Find where the given text appears and provide that cell's center as [X, Y] coordinate. 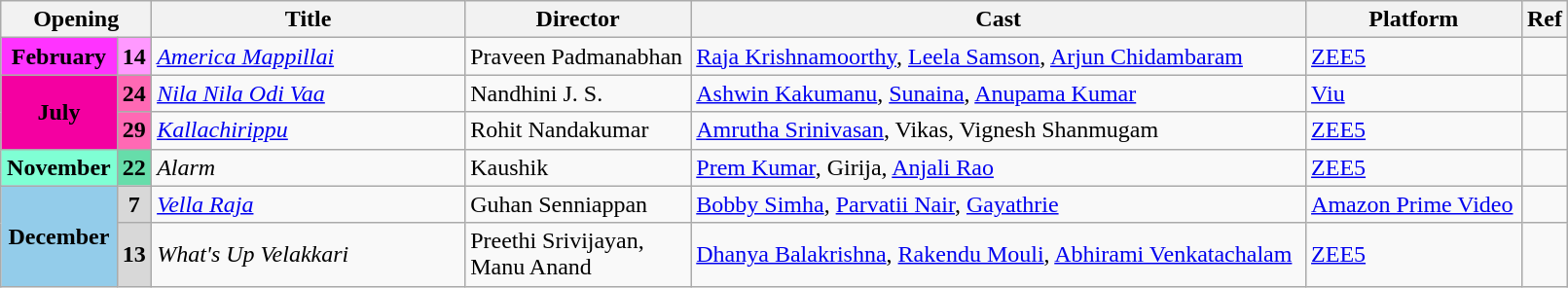
February [58, 56]
24 [134, 93]
Viu [1414, 93]
Opening [76, 19]
Guhan Senniappan [578, 204]
America Mappillai [309, 56]
Alarm [309, 167]
29 [134, 130]
Nila Nila Odi Vaa [309, 93]
Bobby Simha, Parvatii Nair, Gayathrie [999, 204]
July [58, 112]
Amazon Prime Video [1414, 204]
What's Up Velakkari [309, 255]
Dhanya Balakrishna, Rakendu Mouli, Abhirami Venkatachalam [999, 255]
Raja Krishnamoorthy, Leela Samson, Arjun Chidambaram [999, 56]
Prem Kumar, Girija, Anjali Rao [999, 167]
Vella Raja [309, 204]
Preethi Srivijayan,Manu Anand [578, 255]
Kaushik [578, 167]
22 [134, 167]
Amrutha Srinivasan, Vikas, Vignesh Shanmugam [999, 130]
Platform [1414, 19]
Title [309, 19]
Cast [999, 19]
Kallachirippu [309, 130]
13 [134, 255]
Nandhini J. S. [578, 93]
Ref [1545, 19]
Director [578, 19]
December [58, 235]
Ashwin Kakumanu, Sunaina, Anupama Kumar [999, 93]
Rohit Nandakumar [578, 130]
7 [134, 204]
14 [134, 56]
November [58, 167]
Praveen Padmanabhan [578, 56]
